Capture the cell that displays the provided text and extract its [X, Y] central coordinate. 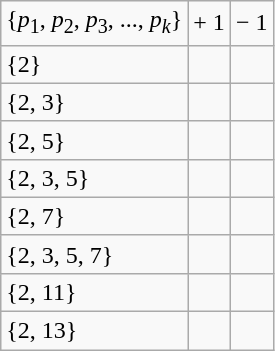
{2, 11} [94, 292]
{2, 3} [94, 102]
{2, 7} [94, 216]
{p1, p2, p3, ..., pk} [94, 23]
+ 1 [210, 23]
{2} [94, 64]
{2, 3, 5, 7} [94, 254]
{2, 13} [94, 331]
− 1 [252, 23]
{2, 3, 5} [94, 178]
{2, 5} [94, 140]
